Determine the (X, Y) coordinate at the center of the cell enclosing the given text.  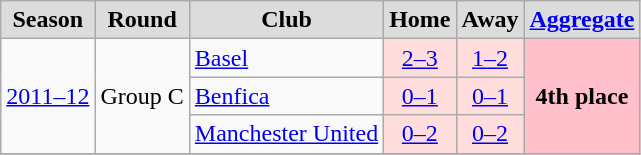
Manchester United (286, 134)
Home (420, 20)
Away (490, 20)
Basel (286, 58)
2011–12 (48, 96)
Round (142, 20)
Group C (142, 96)
4th place (582, 96)
Benfica (286, 96)
1–2 (490, 58)
Aggregate (582, 20)
2–3 (420, 58)
Season (48, 20)
Club (286, 20)
